Detect which cell encompasses the target text, then output its (X, Y) center coordinate. 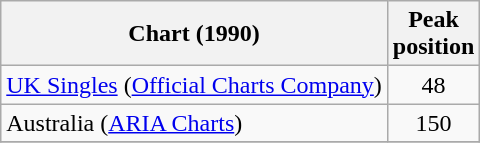
150 (433, 123)
48 (433, 85)
Chart (1990) (194, 34)
Peakposition (433, 34)
Australia (ARIA Charts) (194, 123)
UK Singles (Official Charts Company) (194, 85)
